Provide the [X, Y] coordinate of the cell's center where the given text is located.  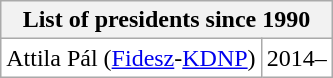
2014– [296, 58]
Attila Pál (Fidesz-KDNP) [131, 58]
List of presidents since 1990 [166, 20]
